Identify which cell holds the provided text, then report its [X, Y] central coordinate. 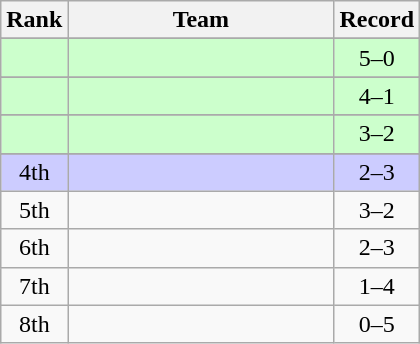
5th [34, 210]
5–0 [377, 58]
8th [34, 324]
4–1 [377, 96]
6th [34, 248]
Rank [34, 20]
4th [34, 172]
0–5 [377, 324]
7th [34, 286]
Record [377, 20]
1–4 [377, 286]
Team [201, 20]
